Identify which cell holds the provided text, then report its [x, y] central coordinate. 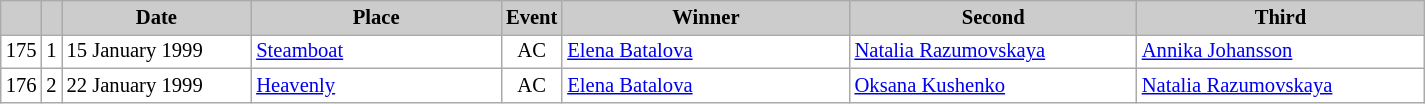
1 [51, 51]
Heavenly [376, 85]
Second [994, 17]
Winner [706, 17]
2 [51, 85]
22 January 1999 [157, 85]
Oksana Kushenko [994, 85]
Steamboat [376, 51]
175 [22, 51]
Event [532, 17]
Third [1280, 17]
Date [157, 17]
Annika Johansson [1280, 51]
Place [376, 17]
176 [22, 85]
15 January 1999 [157, 51]
